From the cell containing the given text, extract its center point as (X, Y) coordinate. 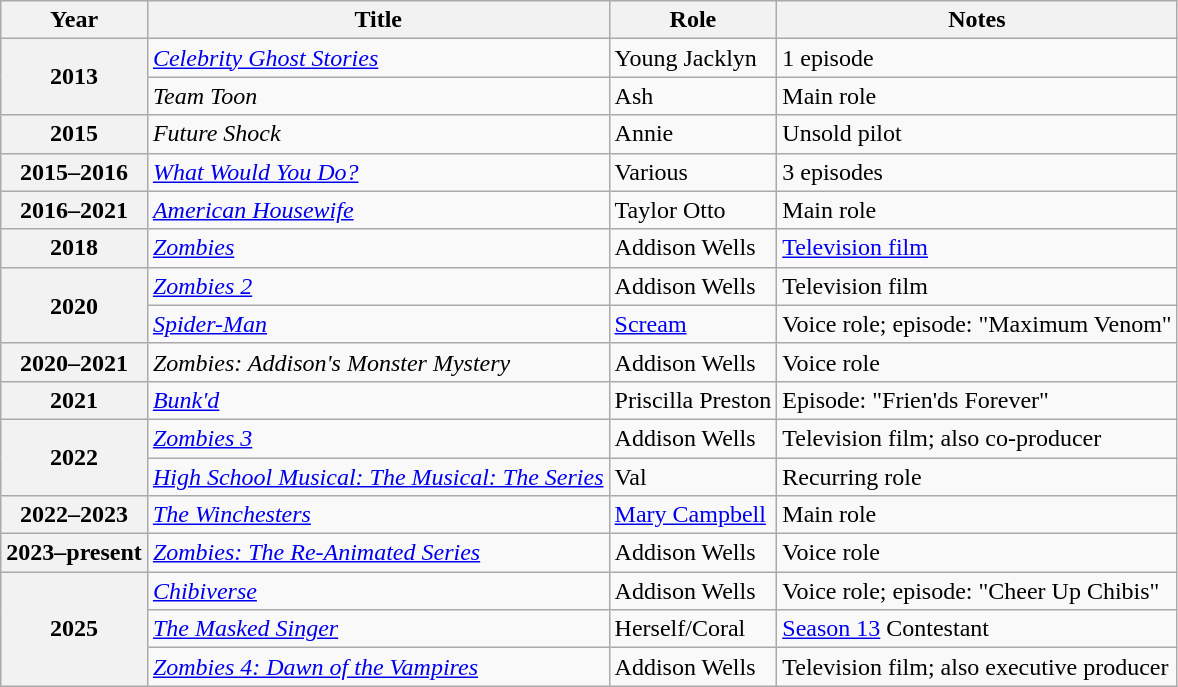
2016–2021 (74, 210)
Scream (693, 324)
2022–2023 (74, 515)
2020–2021 (74, 362)
Zombies 3 (378, 438)
Mary Campbell (693, 515)
2015 (74, 134)
Zombies 2 (378, 286)
Television film; also executive producer (977, 667)
Various (693, 172)
What Would You Do? (378, 172)
1 episode (977, 58)
Future Shock (378, 134)
Role (693, 20)
2013 (74, 77)
Television film; also co-producer (977, 438)
2023–present (74, 553)
2025 (74, 629)
Celebrity Ghost Stories (378, 58)
2021 (74, 400)
Episode: "Frien'ds Forever" (977, 400)
2015–2016 (74, 172)
Ash (693, 96)
Team Toon (378, 96)
The Masked Singer (378, 629)
2020 (74, 305)
Year (74, 20)
Chibiverse (378, 591)
American Housewife (378, 210)
Val (693, 477)
Voice role; episode: "Maximum Venom" (977, 324)
Voice role; episode: "Cheer Up Chibis" (977, 591)
Herself/Coral (693, 629)
Zombies: Addison's Monster Mystery (378, 362)
Spider-Man (378, 324)
Zombies: The Re-Animated Series (378, 553)
Recurring role (977, 477)
3 episodes (977, 172)
Annie (693, 134)
Unsold pilot (977, 134)
Zombies 4: Dawn of the Vampires (378, 667)
Zombies (378, 248)
Priscilla Preston (693, 400)
Young Jacklyn (693, 58)
The Winchesters (378, 515)
Title (378, 20)
2022 (74, 457)
Notes (977, 20)
2018 (74, 248)
Bunk'd (378, 400)
High School Musical: The Musical: The Series (378, 477)
Taylor Otto (693, 210)
Season 13 Contestant (977, 629)
